From the cell containing the given text, extract its center point as (X, Y) coordinate. 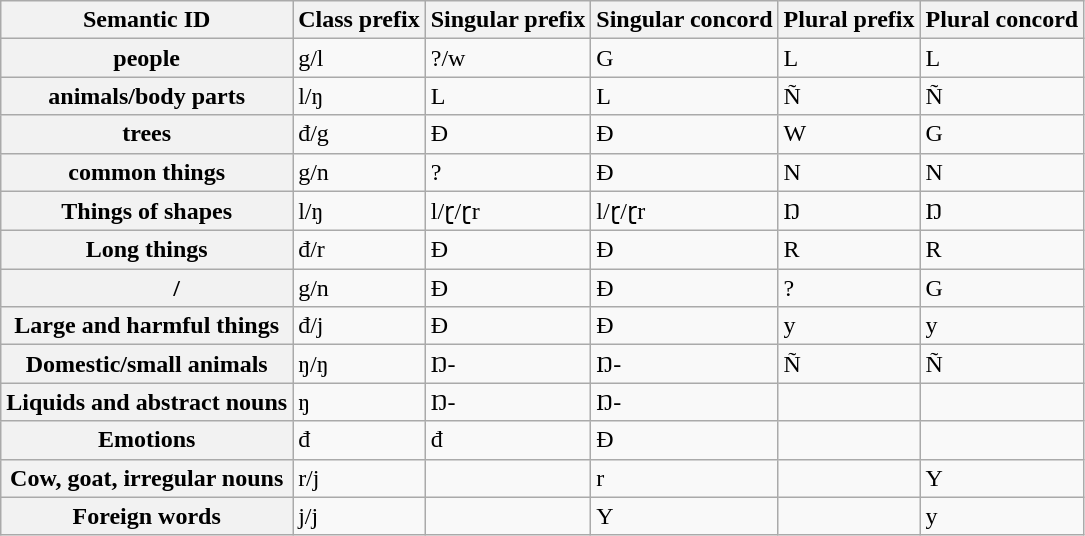
/ (147, 288)
đ/r (360, 250)
Emotions (147, 440)
animals/body parts (147, 96)
đ/j (360, 326)
ŋ (360, 402)
j/j (360, 516)
r/j (360, 478)
people (147, 58)
Singular prefix (508, 20)
Long things (147, 250)
Singular concord (684, 20)
Foreign words (147, 516)
g/l (360, 58)
ŋ/ŋ (360, 364)
Semantic ID (147, 20)
Things of shapes (147, 211)
Plural prefix (849, 20)
Domestic/small animals (147, 364)
trees (147, 134)
r (684, 478)
Liquids and abstract nouns (147, 402)
Class prefix (360, 20)
common things (147, 172)
Plural concord (1002, 20)
đ/g (360, 134)
W (849, 134)
?/w (508, 58)
Large and harmful things (147, 326)
Cow, goat, irregular nouns (147, 478)
